Search for the cell housing the specified text and yield its (X, Y) center coordinate. 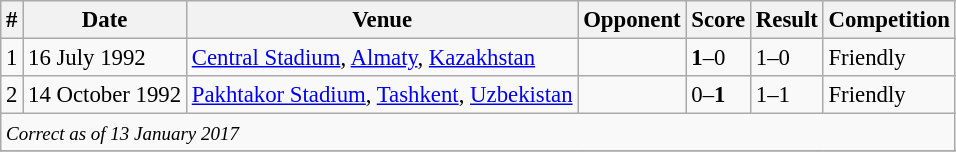
Date (105, 20)
1–1 (788, 95)
1 (12, 58)
Pakhtakor Stadium, Tashkent, Uzbekistan (382, 95)
Correct as of 13 January 2017 (478, 133)
0–1 (718, 95)
14 October 1992 (105, 95)
Opponent (632, 20)
2 (12, 95)
16 July 1992 (105, 58)
Competition (889, 20)
Central Stadium, Almaty, Kazakhstan (382, 58)
# (12, 20)
Result (788, 20)
Venue (382, 20)
Score (718, 20)
